Provide the (x, y) coordinate of the cell's center where the given text is located.  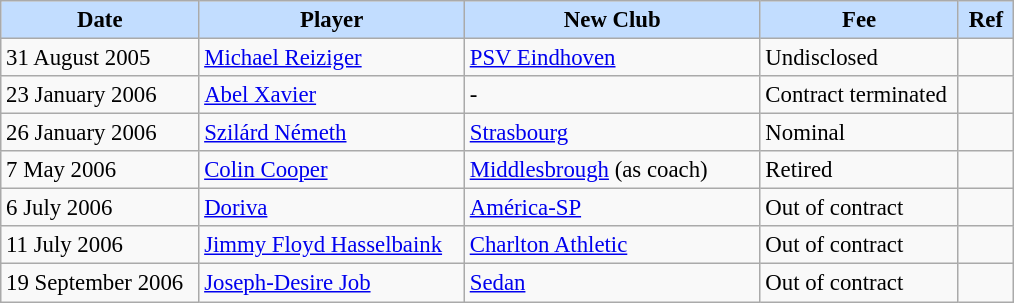
Date (100, 20)
- (612, 95)
Charlton Athletic (612, 245)
Doriva (332, 208)
26 January 2006 (100, 133)
Fee (859, 20)
6 July 2006 (100, 208)
Middlesbrough (as coach) (612, 170)
11 July 2006 (100, 245)
19 September 2006 (100, 283)
23 January 2006 (100, 95)
Abel Xavier (332, 95)
Retired (859, 170)
Nominal (859, 133)
PSV Eindhoven (612, 58)
Contract terminated (859, 95)
Jimmy Floyd Hasselbaink (332, 245)
7 May 2006 (100, 170)
Joseph-Desire Job (332, 283)
Strasbourg (612, 133)
Szilárd Németh (332, 133)
Colin Cooper (332, 170)
Michael Reiziger (332, 58)
Undisclosed (859, 58)
América-SP (612, 208)
Player (332, 20)
31 August 2005 (100, 58)
Sedan (612, 283)
Ref (986, 20)
New Club (612, 20)
